Provide the (x, y) coordinate of the cell's center where the given text is located.  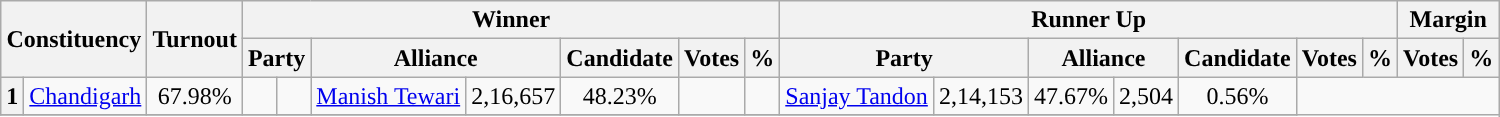
Winner (510, 20)
Margin (1448, 20)
Sanjay Tandon (857, 96)
Runner Up (1089, 20)
Turnout (195, 39)
1 (12, 96)
2,14,153 (980, 96)
47.67% (1070, 96)
Chandigarh (86, 96)
0.56% (1238, 96)
Constituency (74, 39)
67.98% (195, 96)
Manish Tewari (388, 96)
48.23% (620, 96)
2,16,657 (514, 96)
2,504 (1146, 96)
